Return (x, y) of the center of cell containing provided text 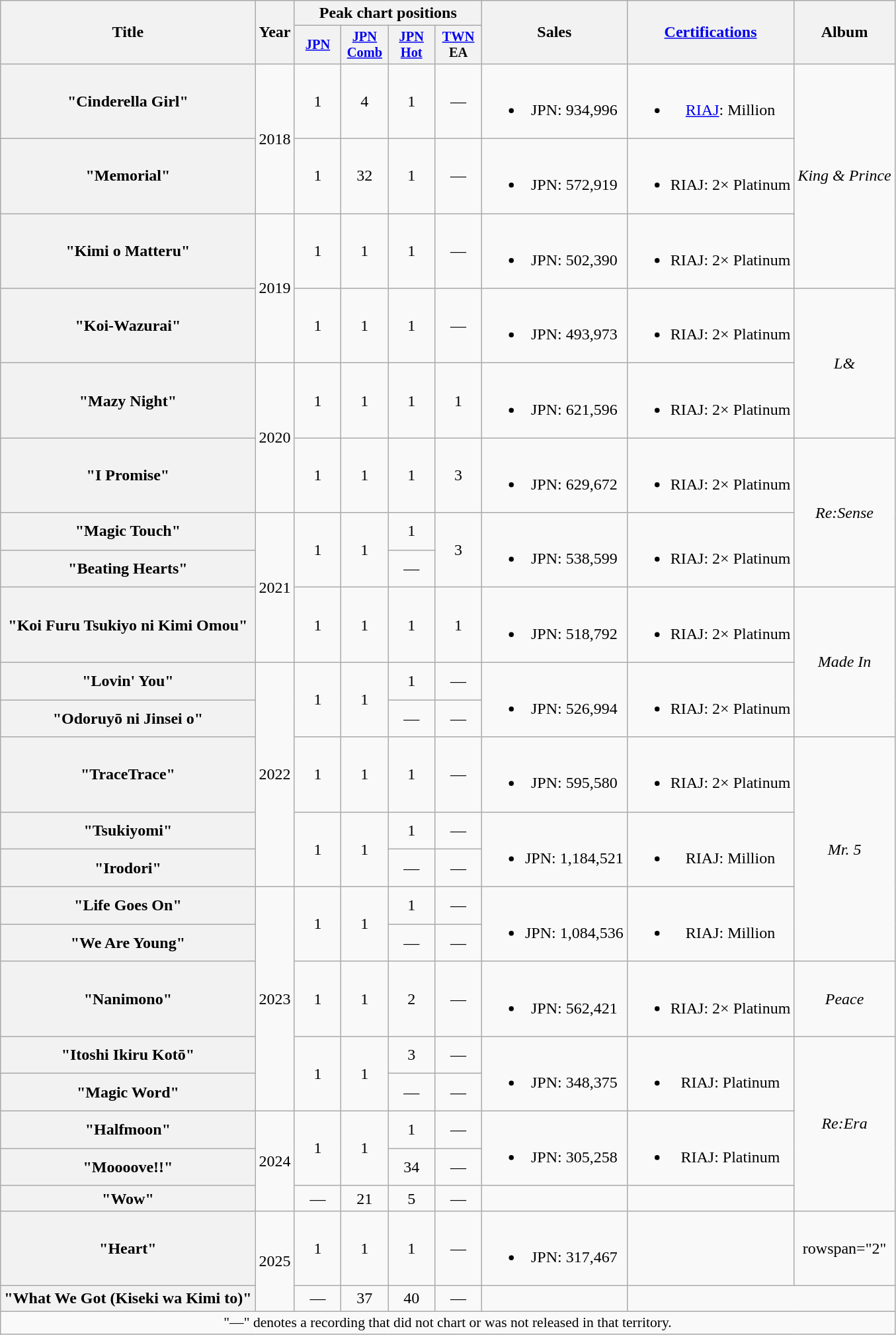
Certifications (710, 32)
"We Are Young" (128, 943)
2023 (275, 999)
JPN: 348,375 (554, 1073)
"Lovin' You" (128, 681)
JPN: 595,580 (554, 774)
"Irodori" (128, 868)
"Odoruyō ni Jinsei o" (128, 718)
Sales (554, 32)
"What We Got (Kiseki wa Kimi to)" (128, 1299)
JPNComb (365, 45)
JPN: 1,184,521 (554, 849)
"Beating Hearts" (128, 569)
"Heart" (128, 1248)
Year (275, 32)
"—" denotes a recording that did not chart or was not released in that territory. (448, 1323)
"Cinderella Girl" (128, 101)
5 (411, 1198)
2022 (275, 774)
JPNHot (411, 45)
2 (411, 999)
Re:Sense (844, 513)
JPN: 934,996 (554, 101)
4 (365, 101)
Mr. 5 (844, 849)
2021 (275, 587)
2024 (275, 1160)
King & Prince (844, 176)
JPN: 493,973 (554, 325)
JPN: 502,390 (554, 251)
JPN: 629,672 (554, 475)
Peace (844, 999)
"Halfmoon" (128, 1130)
"Kimi o Matteru" (128, 251)
JPN: 572,919 (554, 176)
"Life Goes On" (128, 905)
"TraceTrace" (128, 774)
34 (411, 1167)
"Mazy Night" (128, 401)
Title (128, 32)
"Nanimono" (128, 999)
"Koi-Wazurai" (128, 325)
"Moooove!!" (128, 1167)
JPN: 538,599 (554, 550)
"Itoshi Ikiru Kotō" (128, 1055)
2025 (275, 1261)
JPN (317, 45)
2018 (275, 138)
2020 (275, 438)
21 (365, 1198)
"Magic Touch" (128, 532)
"Magic Word" (128, 1093)
JPN: 518,792 (554, 624)
32 (365, 176)
"Koi Furu Tsukiyo ni Kimi Omou" (128, 624)
"I Promise" (128, 475)
Peak chart positions (387, 13)
Made In (844, 662)
"Memorial" (128, 176)
"Wow" (128, 1198)
JPN: 1,084,536 (554, 924)
2019 (275, 288)
L& (844, 363)
rowspan="2" (844, 1248)
Re:Era (844, 1123)
JPN: 562,421 (554, 999)
37 (365, 1299)
40 (411, 1299)
JPN: 526,994 (554, 700)
JPN: 317,467 (554, 1248)
"Tsukiyomi" (128, 831)
JPN: 305,258 (554, 1148)
TWNEA (459, 45)
Album (844, 32)
JPN: 621,596 (554, 401)
